For the text-containing cell, return its midpoint in [x, y] coordinate format. 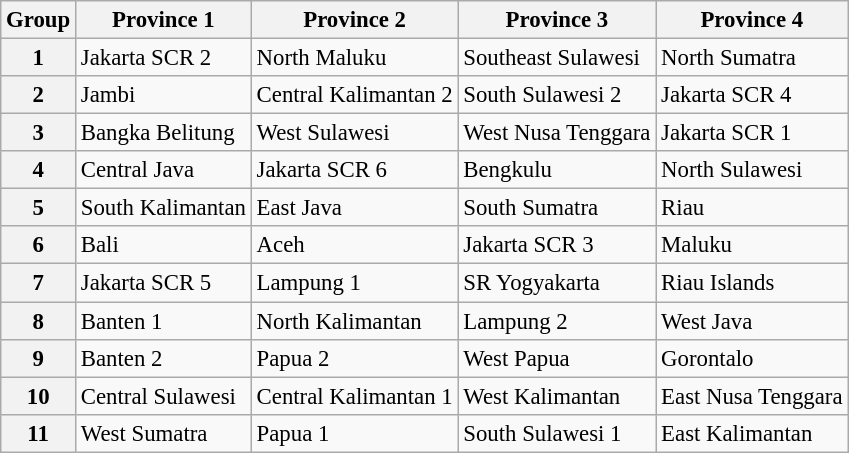
Banten 2 [164, 358]
West Java [752, 321]
West Sulawesi [354, 133]
7 [38, 283]
SR Yogyakarta [557, 283]
Jakarta SCR 6 [354, 170]
West Papua [557, 358]
Province 1 [164, 20]
Maluku [752, 245]
South Sumatra [557, 208]
Riau Islands [752, 283]
Province 2 [354, 20]
Central Kalimantan 1 [354, 396]
East Nusa Tenggara [752, 396]
West Nusa Tenggara [557, 133]
North Kalimantan [354, 321]
Group [38, 20]
Banten 1 [164, 321]
East Java [354, 208]
8 [38, 321]
Papua 2 [354, 358]
South Sulawesi 2 [557, 95]
3 [38, 133]
6 [38, 245]
Central Sulawesi [164, 396]
4 [38, 170]
9 [38, 358]
1 [38, 58]
Jakarta SCR 2 [164, 58]
Gorontalo [752, 358]
Jakarta SCR 5 [164, 283]
North Sumatra [752, 58]
Province 4 [752, 20]
Jambi [164, 95]
Aceh [354, 245]
Jakarta SCR 1 [752, 133]
Central Java [164, 170]
Southeast Sulawesi [557, 58]
Jakarta SCR 4 [752, 95]
South Sulawesi 1 [557, 433]
Bengkulu [557, 170]
Lampung 2 [557, 321]
2 [38, 95]
10 [38, 396]
Central Kalimantan 2 [354, 95]
North Sulawesi [752, 170]
Bali [164, 245]
Lampung 1 [354, 283]
5 [38, 208]
Riau [752, 208]
Papua 1 [354, 433]
Province 3 [557, 20]
West Sumatra [164, 433]
East Kalimantan [752, 433]
11 [38, 433]
South Kalimantan [164, 208]
Jakarta SCR 3 [557, 245]
West Kalimantan [557, 396]
Bangka Belitung [164, 133]
North Maluku [354, 58]
